Return the (x, y) coordinate for the center point of the cell that contains the specified text.  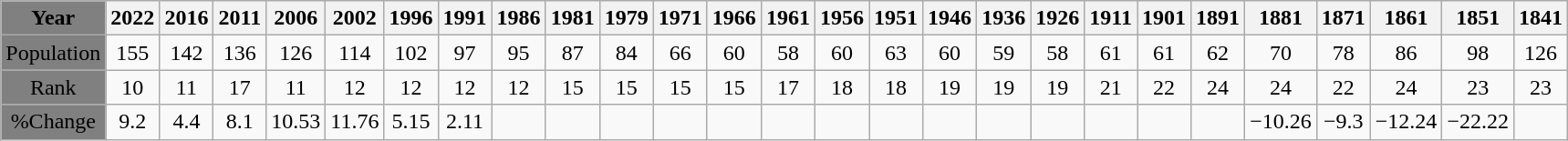
114 (355, 53)
11.76 (355, 122)
1986 (518, 18)
1891 (1219, 18)
21 (1111, 87)
1961 (788, 18)
87 (573, 53)
−9.3 (1343, 122)
1981 (573, 18)
−22.22 (1478, 122)
1901 (1164, 18)
Rank (53, 87)
1979 (626, 18)
1966 (733, 18)
1956 (841, 18)
84 (626, 53)
136 (240, 53)
2011 (240, 18)
1946 (950, 18)
1926 (1058, 18)
10.53 (296, 122)
9.2 (133, 122)
59 (1003, 53)
1991 (465, 18)
2002 (355, 18)
62 (1219, 53)
2006 (296, 18)
78 (1343, 53)
4.4 (186, 122)
1996 (410, 18)
−12.24 (1407, 122)
95 (518, 53)
1951 (896, 18)
8.1 (240, 122)
10 (133, 87)
5.15 (410, 122)
1841 (1542, 18)
1861 (1407, 18)
63 (896, 53)
2.11 (465, 122)
2016 (186, 18)
%Change (53, 122)
86 (1407, 53)
−10.26 (1281, 122)
97 (465, 53)
1911 (1111, 18)
155 (133, 53)
102 (410, 53)
66 (680, 53)
1936 (1003, 18)
70 (1281, 53)
142 (186, 53)
1971 (680, 18)
1881 (1281, 18)
2022 (133, 18)
98 (1478, 53)
Year (53, 18)
1871 (1343, 18)
1851 (1478, 18)
Population (53, 53)
